Scan for the cell matching the given text and deliver its [X, Y] coordinate at center. 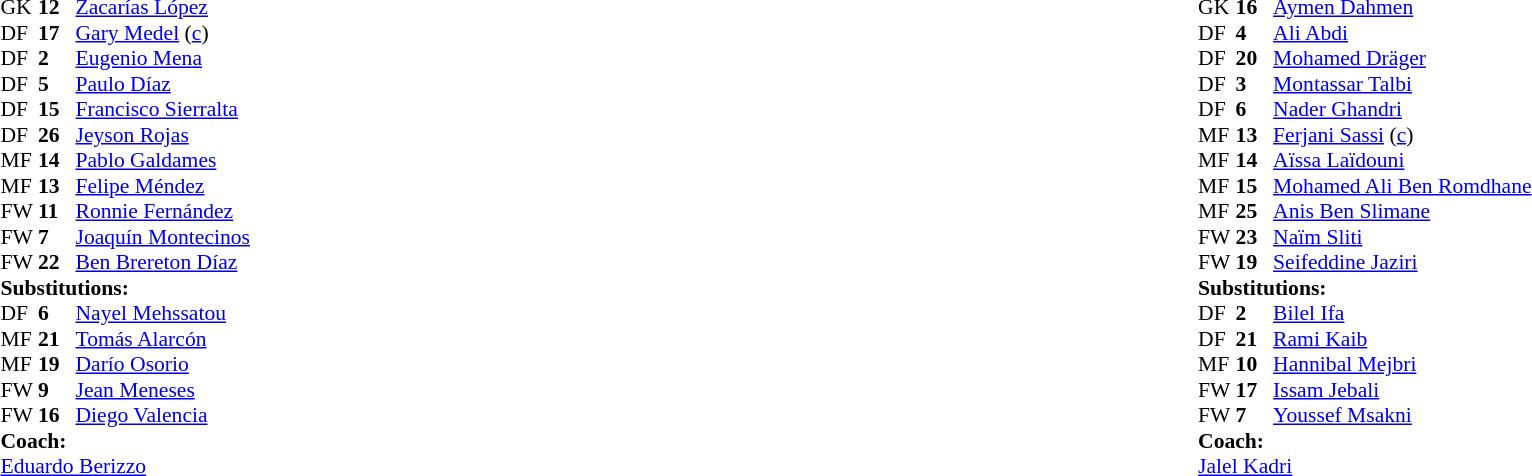
Eugenio Mena [163, 59]
Ali Abdi [1402, 33]
Issam Jebali [1402, 390]
11 [57, 211]
Mohamed Dräger [1402, 59]
Bilel Ifa [1402, 313]
16 [57, 415]
Paulo Díaz [163, 84]
Mohamed Ali Ben Romdhane [1402, 186]
Nayel Mehssatou [163, 313]
3 [1255, 84]
Nader Ghandri [1402, 109]
Jeyson Rojas [163, 135]
Jean Meneses [163, 390]
Ferjani Sassi (c) [1402, 135]
Joaquín Montecinos [163, 237]
Felipe Méndez [163, 186]
Pablo Galdames [163, 161]
Ben Brereton Díaz [163, 263]
Aïssa Laïdouni [1402, 161]
22 [57, 263]
Anis Ben Slimane [1402, 211]
Diego Valencia [163, 415]
10 [1255, 365]
Ronnie Fernández [163, 211]
Darío Osorio [163, 365]
9 [57, 390]
25 [1255, 211]
Gary Medel (c) [163, 33]
5 [57, 84]
Francisco Sierralta [163, 109]
4 [1255, 33]
Youssef Msakni [1402, 415]
Seifeddine Jaziri [1402, 263]
Hannibal Mejbri [1402, 365]
26 [57, 135]
Tomás Alarcón [163, 339]
Naïm Sliti [1402, 237]
23 [1255, 237]
20 [1255, 59]
Montassar Talbi [1402, 84]
Rami Kaib [1402, 339]
